Search for the cell housing the specified text and yield its [X, Y] center coordinate. 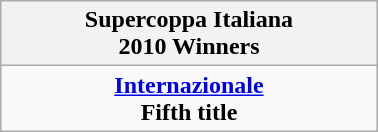
InternazionaleFifth title [189, 98]
Supercoppa Italiana 2010 Winners [189, 34]
